Scan for the cell matching the given text and deliver its (X, Y) coordinate at center. 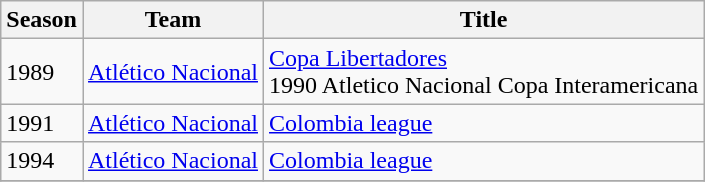
Team (172, 20)
1989 (42, 72)
Copa Libertadores1990 Atletico Nacional Copa Interamericana (484, 72)
1994 (42, 161)
Title (484, 20)
Season (42, 20)
1991 (42, 123)
